Search for the cell housing the specified text and yield its [x, y] center coordinate. 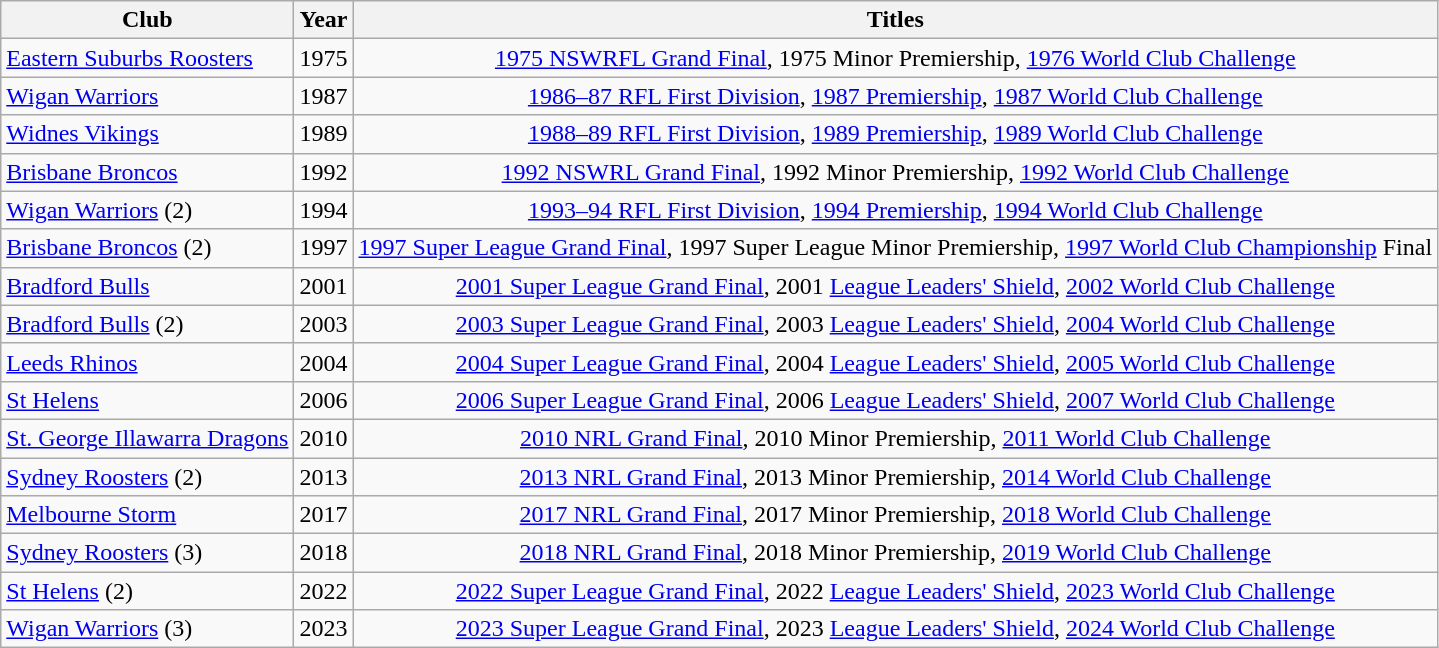
2010 NRL Grand Final, 2010 Minor Premiership, 2011 World Club Challenge [896, 438]
Wigan Warriors [148, 96]
Bradford Bulls [148, 286]
2018 [324, 553]
St. George Illawarra Dragons [148, 438]
2004 [324, 362]
2022 [324, 591]
1993–94 RFL First Division, 1994 Premiership, 1994 World Club Challenge [896, 210]
1988–89 RFL First Division, 1989 Premiership, 1989 World Club Challenge [896, 134]
Year [324, 20]
Leeds Rhinos [148, 362]
Brisbane Broncos [148, 172]
1997 [324, 248]
Brisbane Broncos (2) [148, 248]
1975 NSWRFL Grand Final, 1975 Minor Premiership, 1976 World Club Challenge [896, 58]
2023 [324, 629]
2013 NRL Grand Final, 2013 Minor Premiership, 2014 World Club Challenge [896, 477]
2010 [324, 438]
1992 NSWRL Grand Final, 1992 Minor Premiership, 1992 World Club Challenge [896, 172]
Sydney Roosters (3) [148, 553]
Wigan Warriors (3) [148, 629]
2003 Super League Grand Final, 2003 League Leaders' Shield, 2004 World Club Challenge [896, 324]
1989 [324, 134]
2004 Super League Grand Final, 2004 League Leaders' Shield, 2005 World Club Challenge [896, 362]
2022 Super League Grand Final, 2022 League Leaders' Shield, 2023 World Club Challenge [896, 591]
2003 [324, 324]
St Helens (2) [148, 591]
2018 NRL Grand Final, 2018 Minor Premiership, 2019 World Club Challenge [896, 553]
1986–87 RFL First Division, 1987 Premiership, 1987 World Club Challenge [896, 96]
Bradford Bulls (2) [148, 324]
Titles [896, 20]
2006 Super League Grand Final, 2006 League Leaders' Shield, 2007 World Club Challenge [896, 400]
Widnes Vikings [148, 134]
2017 NRL Grand Final, 2017 Minor Premiership, 2018 World Club Challenge [896, 515]
2001 [324, 286]
1994 [324, 210]
Club [148, 20]
1987 [324, 96]
Melbourne Storm [148, 515]
2001 Super League Grand Final, 2001 League Leaders' Shield, 2002 World Club Challenge [896, 286]
Wigan Warriors (2) [148, 210]
2013 [324, 477]
Sydney Roosters (2) [148, 477]
2017 [324, 515]
1992 [324, 172]
Eastern Suburbs Roosters [148, 58]
1975 [324, 58]
2006 [324, 400]
St Helens [148, 400]
1997 Super League Grand Final, 1997 Super League Minor Premiership, 1997 World Club Championship Final [896, 248]
2023 Super League Grand Final, 2023 League Leaders' Shield, 2024 World Club Challenge [896, 629]
